Output the [x, y] coordinate of the center of the cell containing the given text.  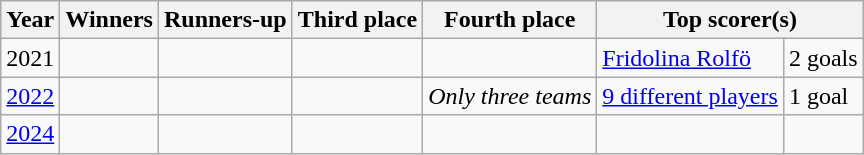
2 goals [823, 58]
Fourth place [510, 20]
1 goal [823, 96]
Year [30, 20]
2022 [30, 96]
Fridolina Rolfö [690, 58]
2021 [30, 58]
Top scorer(s) [730, 20]
Only three teams [510, 96]
Runners-up [225, 20]
Third place [357, 20]
2024 [30, 134]
9 different players [690, 96]
Winners [110, 20]
